Output the [X, Y] coordinate of the center of the cell containing the given text.  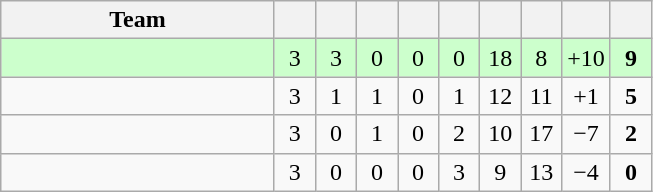
17 [542, 134]
−4 [586, 172]
18 [500, 58]
13 [542, 172]
8 [542, 58]
12 [500, 96]
+1 [586, 96]
+10 [586, 58]
−7 [586, 134]
11 [542, 96]
5 [630, 96]
10 [500, 134]
Team [138, 20]
